Extract the (x, y) coordinate from the center of the cell holding the provided text.  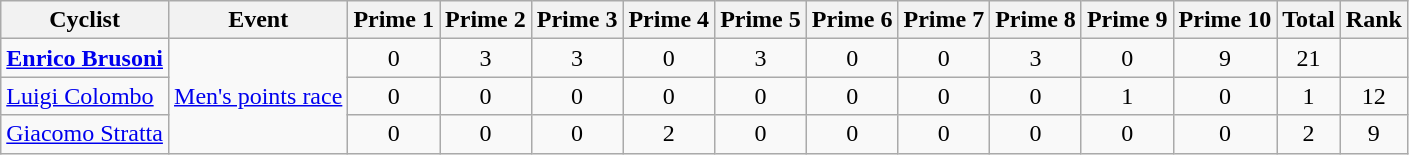
12 (1374, 96)
Prime 8 (1036, 20)
Cyclist (85, 20)
Men's points race (258, 96)
Prime 6 (852, 20)
Giacomo Stratta (85, 134)
Enrico Brusoni (85, 58)
Prime 2 (486, 20)
Prime 10 (1225, 20)
Rank (1374, 20)
Luigi Colombo (85, 96)
Prime 5 (761, 20)
Total (1309, 20)
Prime 1 (394, 20)
Prime 3 (577, 20)
Prime 7 (944, 20)
21 (1309, 58)
Prime 4 (669, 20)
Event (258, 20)
Prime 9 (1127, 20)
